For the text-containing cell, return its midpoint in [x, y] coordinate format. 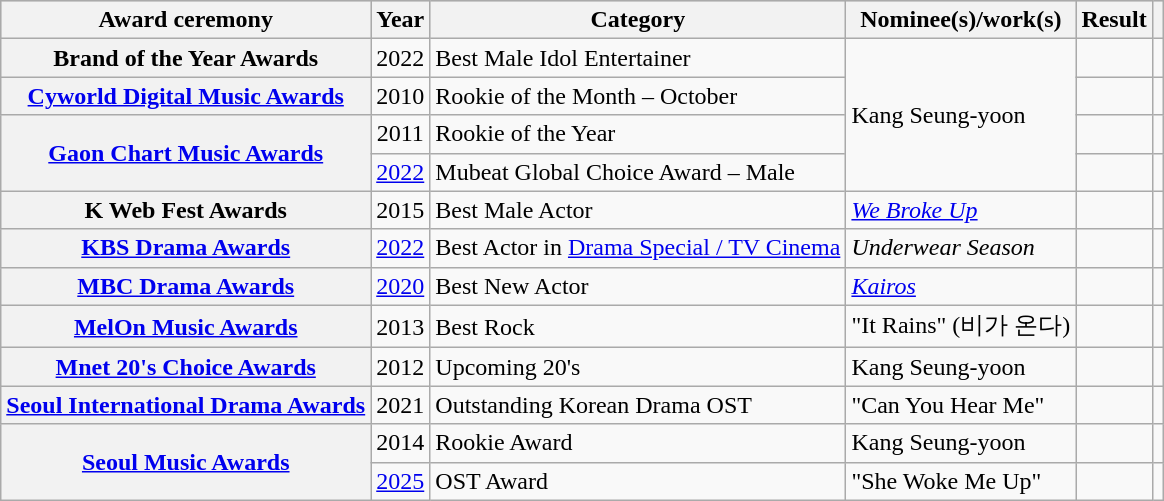
2021 [400, 405]
Result [1114, 20]
2020 [400, 286]
2013 [400, 326]
2011 [400, 134]
Cyworld Digital Music Awards [186, 96]
Outstanding Korean Drama OST [638, 405]
Rookie of the Year [638, 134]
Award ceremony [186, 20]
We Broke Up [961, 210]
2025 [400, 481]
Upcoming 20's [638, 367]
Best Male Actor [638, 210]
"She Woke Me Up" [961, 481]
Mnet 20's Choice Awards [186, 367]
Seoul Music Awards [186, 462]
Brand of the Year Awards [186, 58]
Best Actor in Drama Special / TV Cinema [638, 248]
MelOn Music Awards [186, 326]
"Can You Hear Me" [961, 405]
Underwear Season [961, 248]
2014 [400, 443]
KBS Drama Awards [186, 248]
2010 [400, 96]
Best Rock [638, 326]
2012 [400, 367]
Gaon Chart Music Awards [186, 153]
OST Award [638, 481]
Rookie of the Month – October [638, 96]
Kairos [961, 286]
Best Male Idol Entertainer [638, 58]
"It Rains" (비가 온다) [961, 326]
Best New Actor [638, 286]
Nominee(s)/work(s) [961, 20]
Mubeat Global Choice Award – Male [638, 172]
Seoul International Drama Awards [186, 405]
K Web Fest Awards [186, 210]
MBC Drama Awards [186, 286]
Year [400, 20]
Category [638, 20]
Rookie Award [638, 443]
2015 [400, 210]
